Output the [x, y] coordinate of the center of the cell containing the given text.  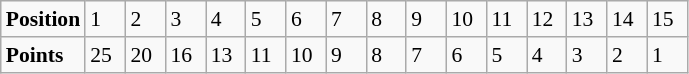
Position [43, 19]
Points [43, 55]
14 [627, 19]
15 [667, 19]
12 [547, 19]
25 [105, 55]
20 [145, 55]
16 [185, 55]
